From the cell containing the given text, extract its center point as (X, Y) coordinate. 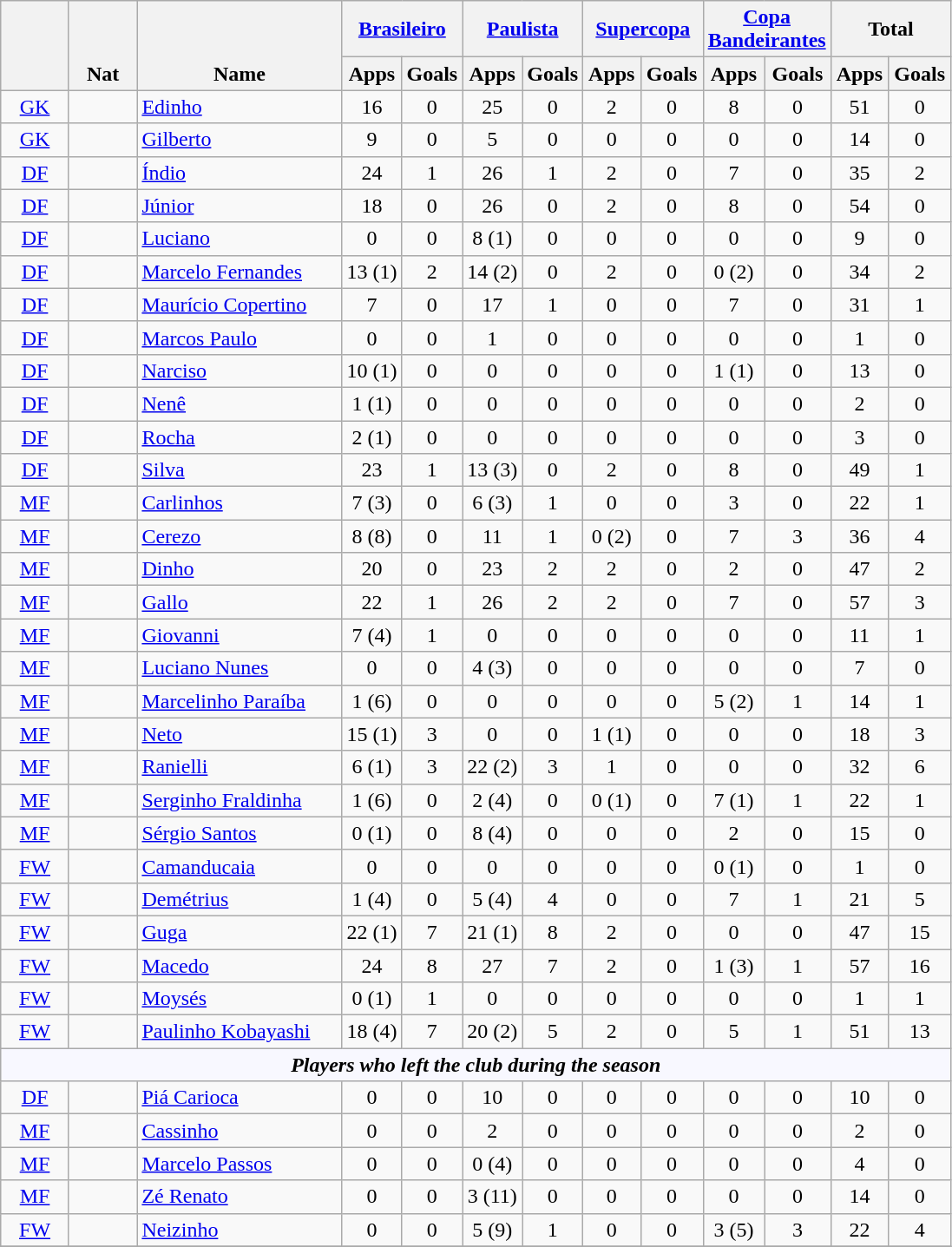
Nat (102, 45)
Maurício Copertino (240, 305)
Luciano (240, 239)
0 (4) (493, 1164)
6 (920, 767)
13 (1) (371, 272)
21 (1) (493, 932)
2 (1) (371, 436)
5 (9) (493, 1230)
4 (3) (493, 668)
5 (2) (734, 701)
14 (2) (493, 272)
6 (1) (371, 767)
21 (859, 899)
Piá Carioca (240, 1098)
8 (1) (493, 239)
20 (371, 569)
Ranielli (240, 767)
8 (8) (371, 536)
Serginho Fraldinha (240, 800)
3 (5) (734, 1230)
Zé Renato (240, 1197)
15 (1) (371, 734)
Nenê (240, 404)
Total (890, 30)
54 (859, 206)
Cassinho (240, 1131)
Demétrius (240, 899)
Players who left the club during the season (476, 1065)
Copa Bandeirantes (767, 30)
Paulinho Kobayashi (240, 1032)
Macedo (240, 966)
Gilberto (240, 140)
34 (859, 272)
7 (1) (734, 800)
6 (3) (493, 503)
Guga (240, 932)
Índio (240, 173)
Name (240, 45)
Narciso (240, 371)
36 (859, 536)
Neto (240, 734)
Neizinho (240, 1230)
Dinho (240, 569)
Silva (240, 470)
35 (859, 173)
Marcelinho Paraíba (240, 701)
20 (2) (493, 1032)
32 (859, 767)
10 (1) (371, 371)
5 (4) (493, 899)
Carlinhos (240, 503)
3 (11) (493, 1197)
1 (3) (734, 966)
8 (4) (493, 833)
Supercopa (644, 30)
1 (4) (371, 899)
7 (3) (371, 503)
27 (493, 966)
17 (493, 305)
Moysés (240, 999)
13 (3) (493, 470)
Júnior (240, 206)
25 (493, 107)
22 (2) (493, 767)
Marcelo Passos (240, 1164)
22 (1) (371, 932)
Camanducaia (240, 866)
Paulista (522, 30)
7 (4) (371, 635)
Gallo (240, 602)
18 (4) (371, 1032)
Edinho (240, 107)
Rocha (240, 436)
Sérgio Santos (240, 833)
Cerezo (240, 536)
49 (859, 470)
2 (4) (493, 800)
Brasileiro (403, 30)
Marcos Paulo (240, 338)
Giovanni (240, 635)
31 (859, 305)
Marcelo Fernandes (240, 272)
Luciano Nunes (240, 668)
